Locate the cell with the specified text and output its (X, Y) center coordinate. 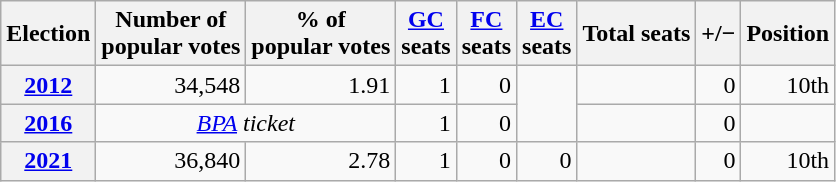
+/− (718, 34)
2016 (48, 123)
Total seats (636, 34)
ECseats (547, 34)
GCseats (426, 34)
36,840 (171, 161)
% ofpopular votes (321, 34)
FCseats (486, 34)
2.78 (321, 161)
BPA ticket (246, 123)
2021 (48, 161)
1.91 (321, 85)
Number ofpopular votes (171, 34)
34,548 (171, 85)
Election (48, 34)
Position (788, 34)
2012 (48, 85)
